Extract the (x, y) coordinate from the center of the cell holding the provided text.  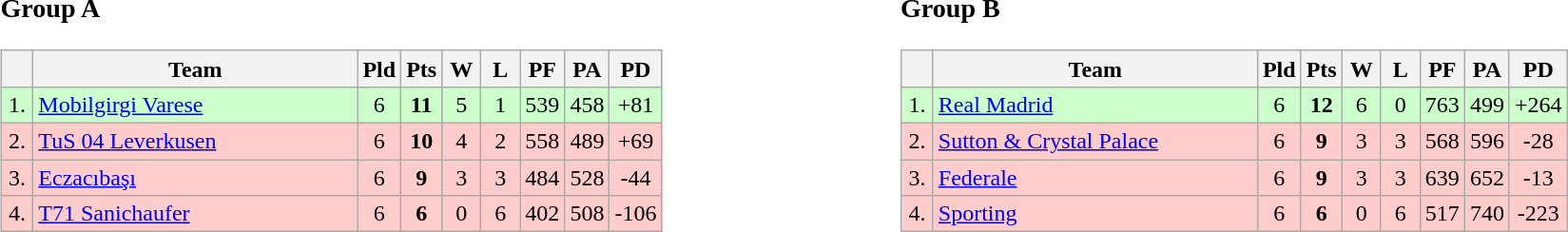
489 (588, 142)
652 (1487, 178)
+264 (1539, 105)
12 (1322, 105)
Sporting (1095, 214)
Federale (1095, 178)
740 (1487, 214)
T71 Sanichaufer (196, 214)
2 (500, 142)
-44 (635, 178)
458 (588, 105)
Real Madrid (1095, 105)
539 (542, 105)
517 (1442, 214)
508 (588, 214)
-106 (635, 214)
10 (422, 142)
499 (1487, 105)
558 (542, 142)
11 (422, 105)
Mobilgirgi Varese (196, 105)
TuS 04 Leverkusen (196, 142)
568 (1442, 142)
402 (542, 214)
596 (1487, 142)
1 (500, 105)
5 (462, 105)
+69 (635, 142)
-28 (1539, 142)
528 (588, 178)
-223 (1539, 214)
Eczacıbaşı (196, 178)
639 (1442, 178)
484 (542, 178)
Sutton & Crystal Palace (1095, 142)
+81 (635, 105)
-13 (1539, 178)
763 (1442, 105)
4 (462, 142)
